Search for the cell housing the specified text and yield its (x, y) center coordinate. 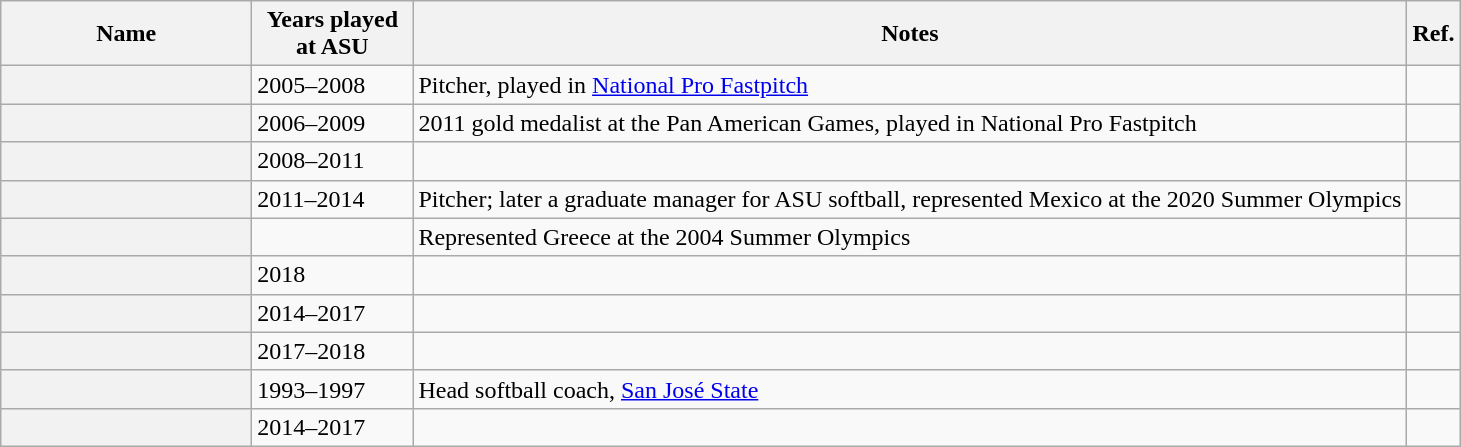
Ref. (1434, 34)
2011 gold medalist at the Pan American Games, played in National Pro Fastpitch (910, 123)
2011–2014 (332, 199)
2006–2009 (332, 123)
Name (126, 34)
Years played at ASU (332, 34)
Pitcher; later a graduate manager for ASU softball, represented Mexico at the 2020 Summer Olympics (910, 199)
Pitcher, played in National Pro Fastpitch (910, 85)
Notes (910, 34)
Head softball coach, San José State (910, 389)
2018 (332, 275)
2008–2011 (332, 161)
1993–1997 (332, 389)
2005–2008 (332, 85)
2017–2018 (332, 351)
Represented Greece at the 2004 Summer Olympics (910, 237)
